Extract the [x, y] coordinate from the center of the cell holding the provided text.  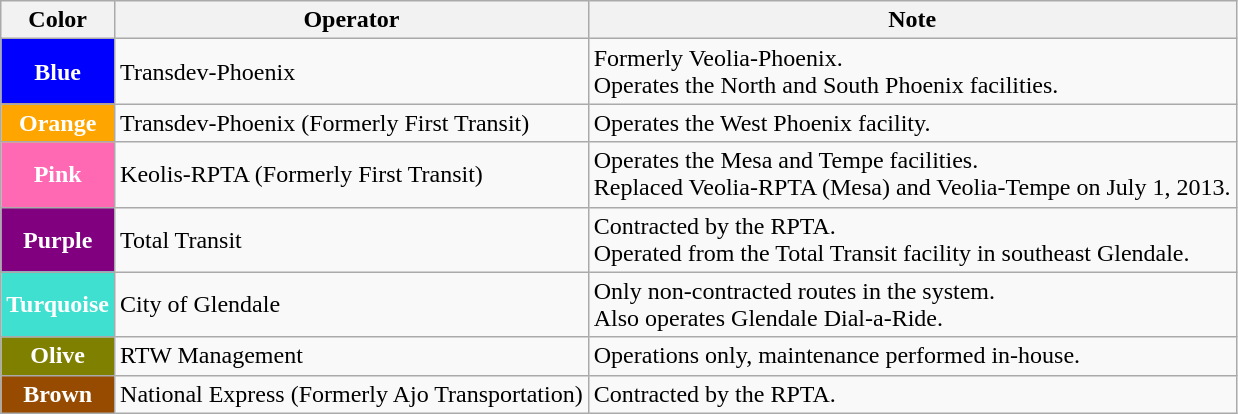
Color [58, 20]
Note [912, 20]
Turquoise [58, 304]
Only non-contracted routes in the system. Also operates Glendale Dial-a-Ride. [912, 304]
Contracted by the RPTA. Operated from the Total Transit facility in southeast Glendale. [912, 240]
Keolis-RPTA (Formerly First Transit) [352, 174]
Contracted by the RPTA. [912, 394]
Operations only, maintenance performed in-house. [912, 356]
Operates the Mesa and Tempe facilities. Replaced Veolia-RPTA (Mesa) and Veolia-Tempe on July 1, 2013. [912, 174]
Operator [352, 20]
Orange [58, 123]
Brown [58, 394]
Operates the West Phoenix facility. [912, 123]
Olive [58, 356]
Blue [58, 72]
Formerly Veolia-Phoenix. Operates the North and South Phoenix facilities. [912, 72]
Transdev-Phoenix [352, 72]
City of Glendale [352, 304]
Transdev-Phoenix (Formerly First Transit) [352, 123]
Pink [58, 174]
National Express (Formerly Ajo Transportation) [352, 394]
Total Transit [352, 240]
RTW Management [352, 356]
Purple [58, 240]
